Capture the cell that displays the provided text and extract its [X, Y] central coordinate. 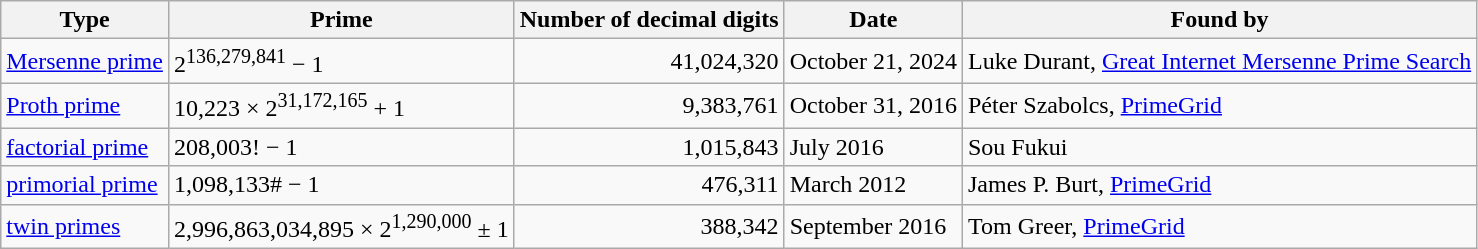
Date [873, 20]
Tom Greer, PrimeGrid [1219, 226]
factorial prime [85, 147]
primorial prime [85, 185]
1,098,133# − 1 [341, 185]
September 2016 [873, 226]
October 31, 2016 [873, 106]
Prime [341, 20]
Number of decimal digits [649, 20]
Proth prime [85, 106]
1,015,843 [649, 147]
Péter Szabolcs, PrimeGrid [1219, 106]
9,383,761 [649, 106]
October 21, 2024 [873, 62]
10,223 × 231,172,165 + 1 [341, 106]
Luke Durant, Great Internet Mersenne Prime Search [1219, 62]
476,311 [649, 185]
Type [85, 20]
James P. Burt, PrimeGrid [1219, 185]
Found by [1219, 20]
Sou Fukui [1219, 147]
twin primes [85, 226]
2136,279,841 − 1 [341, 62]
March 2012 [873, 185]
Mersenne prime [85, 62]
388,342 [649, 226]
208,003! − 1 [341, 147]
2,996,863,034,895 × 21,290,000 ± 1 [341, 226]
July 2016 [873, 147]
41,024,320 [649, 62]
